Identify which cell holds the provided text, then report its (X, Y) central coordinate. 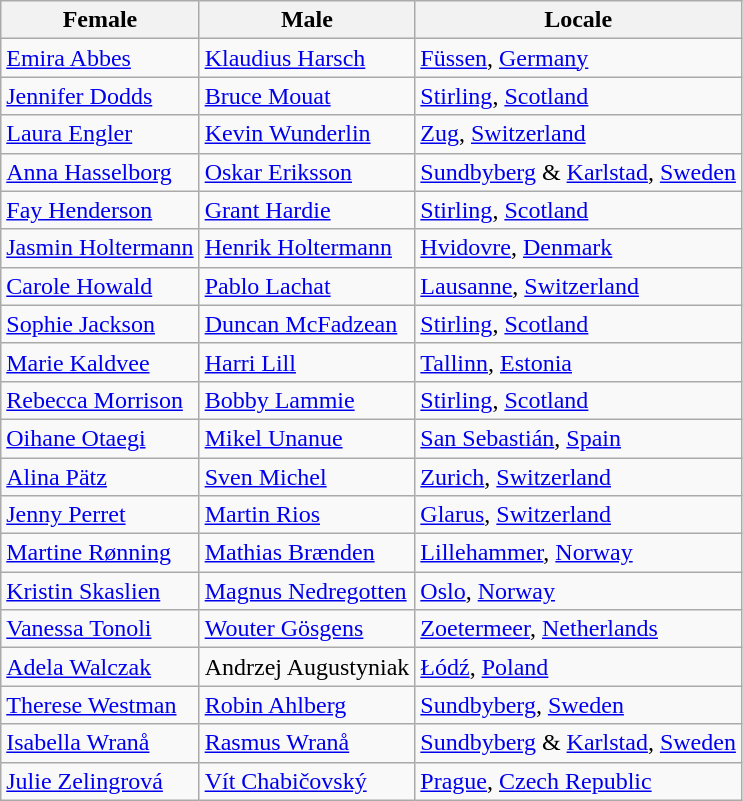
Zurich, Switzerland (578, 477)
Grant Hardie (307, 210)
Martin Rios (307, 515)
Henrik Holtermann (307, 248)
Zug, Switzerland (578, 134)
Emira Abbes (100, 58)
Carole Howald (100, 286)
Bobby Lammie (307, 400)
Hvidovre, Denmark (578, 248)
Rasmus Wranå (307, 743)
Sundbyberg, Sweden (578, 705)
Oskar Eriksson (307, 172)
Kristin Skaslien (100, 591)
Adela Walczak (100, 667)
Female (100, 20)
Pablo Lachat (307, 286)
Mathias Brænden (307, 553)
Robin Ahlberg (307, 705)
Kevin Wunderlin (307, 134)
Oslo, Norway (578, 591)
Tallinn, Estonia (578, 362)
Sven Michel (307, 477)
Mikel Unanue (307, 438)
Martine Rønning (100, 553)
Jennifer Dodds (100, 96)
Bruce Mouat (307, 96)
Laura Engler (100, 134)
Alina Pätz (100, 477)
Prague, Czech Republic (578, 781)
Anna Hasselborg (100, 172)
Sophie Jackson (100, 324)
Duncan McFadzean (307, 324)
San Sebastián, Spain (578, 438)
Julie Zelingrová (100, 781)
Marie Kaldvee (100, 362)
Jasmin Holtermann (100, 248)
Füssen, Germany (578, 58)
Isabella Wranå (100, 743)
Wouter Gösgens (307, 629)
Vít Chabičovský (307, 781)
Fay Henderson (100, 210)
Glarus, Switzerland (578, 515)
Andrzej Augustyniak (307, 667)
Zoetermeer, Netherlands (578, 629)
Harri Lill (307, 362)
Łódź, Poland (578, 667)
Lillehammer, Norway (578, 553)
Therese Westman (100, 705)
Male (307, 20)
Locale (578, 20)
Rebecca Morrison (100, 400)
Vanessa Tonoli (100, 629)
Klaudius Harsch (307, 58)
Jenny Perret (100, 515)
Lausanne, Switzerland (578, 286)
Magnus Nedregotten (307, 591)
Oihane Otaegi (100, 438)
